Output the (x, y) coordinate of the center of the cell containing the given text.  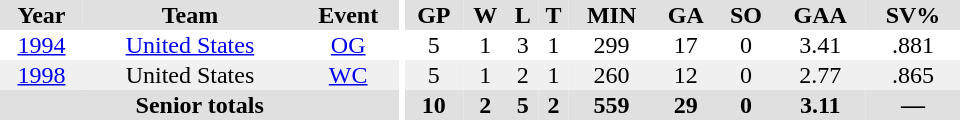
OG (348, 45)
L (522, 15)
559 (612, 105)
GP (434, 15)
299 (612, 45)
29 (686, 105)
.865 (913, 75)
GA (686, 15)
SO (746, 15)
Event (348, 15)
SV% (913, 15)
W (485, 15)
MIN (612, 15)
1998 (42, 75)
260 (612, 75)
2.77 (820, 75)
3.11 (820, 105)
WC (348, 75)
17 (686, 45)
GAA (820, 15)
12 (686, 75)
3 (522, 45)
3.41 (820, 45)
Team (190, 15)
1994 (42, 45)
— (913, 105)
Senior totals (200, 105)
10 (434, 105)
Year (42, 15)
.881 (913, 45)
T (554, 15)
